Pinpoint the cell where the given text exists, returning its (X, Y) midpoint coordinate. 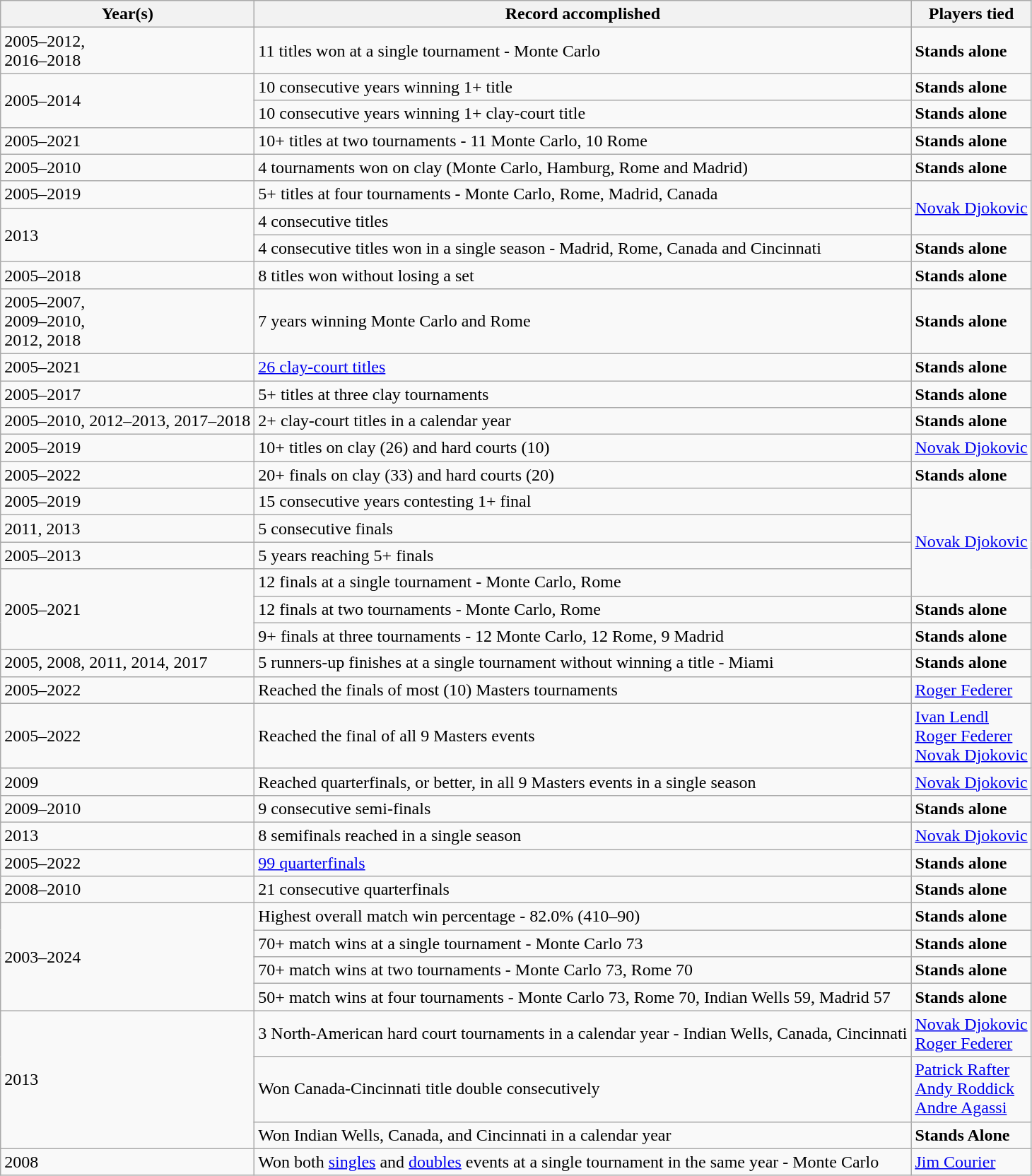
2005–2007,2009–2010,2012, 2018 (127, 321)
Novak DjokovicRoger Federer (971, 1033)
10+ titles on clay (26) and hard courts (10) (582, 448)
12 finals at a single tournament - Monte Carlo, Rome (582, 582)
2+ clay-court titles in a calendar year (582, 421)
15 consecutive years contesting 1+ final (582, 502)
Ivan LendlRoger FedererNovak Djokovic (971, 736)
2008–2010 (127, 890)
2005–2014 (127, 100)
2003–2024 (127, 957)
99 quarterfinals (582, 863)
2009–2010 (127, 808)
Won Canada-Cincinnati title double consecutively (582, 1089)
50+ match wins at four tournaments - Monte Carlo 73, Rome 70, Indian Wells 59, Madrid 57 (582, 997)
Highest overall match win percentage - 82.0% (410–90) (582, 917)
11 titles won at a single tournament - Monte Carlo (582, 51)
2005–2010 (127, 167)
Year(s) (127, 14)
Roger Federer (971, 690)
Jim Courier (971, 1162)
Won Indian Wells, Canada, and Cincinnati in a calendar year (582, 1135)
Patrick RafterAndy RoddickAndre Agassi (971, 1089)
2011, 2013 (127, 529)
70+ match wins at two tournaments - Monte Carlo 73, Rome 70 (582, 970)
10+ titles at two tournaments - 11 Monte Carlo, 10 Rome (582, 141)
5+ titles at three clay tournaments (582, 394)
9+ finals at three tournaments - 12 Monte Carlo, 12 Rome, 9 Madrid (582, 636)
2005–2018 (127, 275)
2008 (127, 1162)
70+ match wins at a single tournament - Monte Carlo 73 (582, 943)
2005, 2008, 2011, 2014, 2017 (127, 663)
2009 (127, 782)
3 North-American hard court tournaments in a calendar year - Indian Wells, Canada, Cincinnati (582, 1033)
Won both singles and doubles events at a single tournament in the same year - Monte Carlo (582, 1162)
20+ finals on clay (33) and hard courts (20) (582, 475)
10 consecutive years winning 1+ clay-court title (582, 114)
21 consecutive quarterfinals (582, 890)
Reached the final of all 9 Masters events (582, 736)
Record accomplished (582, 14)
7 years winning Monte Carlo and Rome (582, 321)
2005–2017 (127, 394)
4 tournaments won on clay (Monte Carlo, Hamburg, Rome and Madrid) (582, 167)
Reached quarterfinals, or better, in all 9 Masters events in a single season (582, 782)
2005–2010, 2012–2013, 2017–2018 (127, 421)
Stands Alone (971, 1135)
5 consecutive finals (582, 529)
5+ titles at four tournaments - Monte Carlo, Rome, Madrid, Canada (582, 194)
12 finals at two tournaments - Monte Carlo, Rome (582, 609)
9 consecutive semi-finals (582, 808)
8 semifinals reached in a single season (582, 835)
4 consecutive titles (582, 221)
5 runners-up finishes at a single tournament without winning a title - Miami (582, 663)
4 consecutive titles won in a single season - Madrid, Rome, Canada and Cincinnati (582, 248)
Players tied (971, 14)
26 clay-court titles (582, 367)
Reached the finals of most (10) Masters tournaments (582, 690)
2005–2012, 2016–2018 (127, 51)
10 consecutive years winning 1+ title (582, 87)
8 titles won without losing a set (582, 275)
5 years reaching 5+ finals (582, 555)
2005–2013 (127, 555)
